Search for the cell housing the specified text and yield its [x, y] center coordinate. 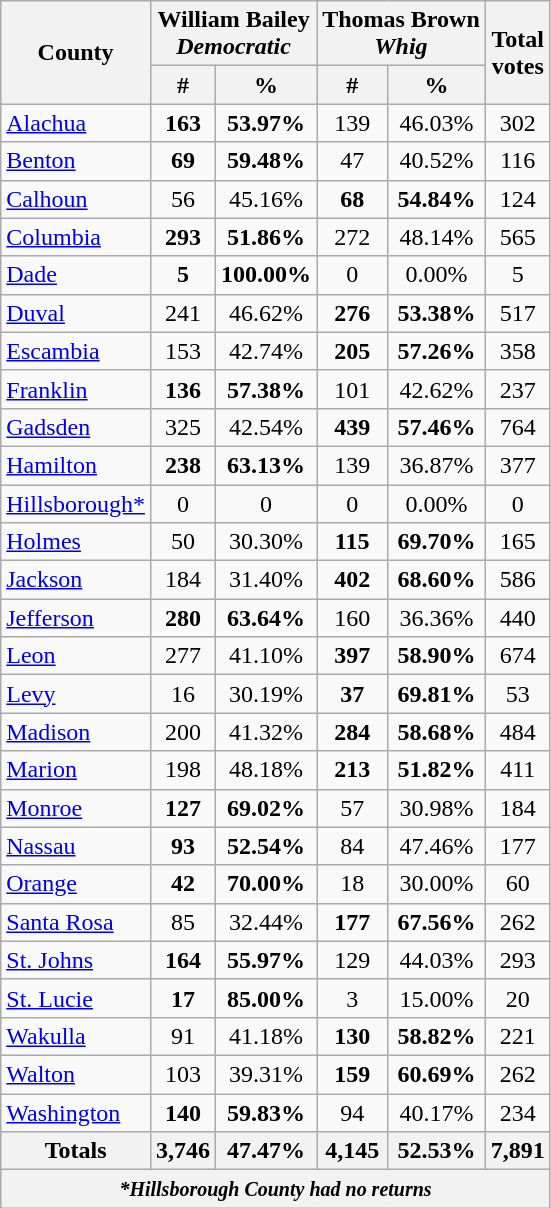
40.52% [436, 161]
586 [518, 580]
103 [182, 1074]
284 [352, 732]
93 [182, 846]
63.13% [266, 465]
4,145 [352, 1151]
41.32% [266, 732]
58.90% [436, 656]
41.18% [266, 1036]
3,746 [182, 1151]
18 [352, 884]
48.14% [436, 237]
57.26% [436, 351]
59.83% [266, 1113]
69 [182, 161]
Orange [76, 884]
47.46% [436, 846]
56 [182, 199]
85.00% [266, 998]
101 [352, 389]
69.70% [436, 542]
277 [182, 656]
200 [182, 732]
54.84% [436, 199]
674 [518, 656]
53.38% [436, 313]
46.03% [436, 123]
Jefferson [76, 618]
Franklin [76, 389]
325 [182, 427]
32.44% [266, 922]
Washington [76, 1113]
85 [182, 922]
Walton [76, 1074]
237 [518, 389]
Marion [76, 770]
59.48% [266, 161]
William BaileyDemocratic [233, 34]
205 [352, 351]
53 [518, 694]
Alachua [76, 123]
52.53% [436, 1151]
159 [352, 1074]
47 [352, 161]
County [76, 52]
15.00% [436, 998]
129 [352, 960]
70.00% [266, 884]
30.19% [266, 694]
136 [182, 389]
63.64% [266, 618]
115 [352, 542]
94 [352, 1113]
164 [182, 960]
127 [182, 808]
Wakulla [76, 1036]
48.18% [266, 770]
280 [182, 618]
234 [518, 1113]
Totals [76, 1151]
517 [518, 313]
53.97% [266, 123]
165 [518, 542]
37 [352, 694]
31.40% [266, 580]
Holmes [76, 542]
16 [182, 694]
140 [182, 1113]
402 [352, 580]
3 [352, 998]
36.36% [436, 618]
Dade [76, 275]
58.68% [436, 732]
153 [182, 351]
Thomas BrownWhig [402, 34]
163 [182, 123]
20 [518, 998]
Escambia [76, 351]
69.81% [436, 694]
51.82% [436, 770]
50 [182, 542]
30.30% [266, 542]
58.82% [436, 1036]
440 [518, 618]
Hamilton [76, 465]
565 [518, 237]
100.00% [266, 275]
69.02% [266, 808]
124 [518, 199]
484 [518, 732]
238 [182, 465]
411 [518, 770]
377 [518, 465]
764 [518, 427]
42.54% [266, 427]
46.62% [266, 313]
55.97% [266, 960]
276 [352, 313]
Madison [76, 732]
42.74% [266, 351]
51.86% [266, 237]
47.47% [266, 1151]
198 [182, 770]
Levy [76, 694]
7,891 [518, 1151]
60.69% [436, 1074]
Columbia [76, 237]
84 [352, 846]
358 [518, 351]
91 [182, 1036]
41.10% [266, 656]
30.00% [436, 884]
Hillsborough* [76, 503]
116 [518, 161]
Leon [76, 656]
Calhoun [76, 199]
*Hillsborough County had no returns [276, 1189]
Monroe [76, 808]
40.17% [436, 1113]
39.31% [266, 1074]
Nassau [76, 846]
42.62% [436, 389]
302 [518, 123]
57.46% [436, 427]
60 [518, 884]
St. Johns [76, 960]
Jackson [76, 580]
Benton [76, 161]
221 [518, 1036]
68.60% [436, 580]
17 [182, 998]
57.38% [266, 389]
St. Lucie [76, 998]
213 [352, 770]
52.54% [266, 846]
241 [182, 313]
160 [352, 618]
Totalvotes [518, 52]
397 [352, 656]
439 [352, 427]
30.98% [436, 808]
44.03% [436, 960]
68 [352, 199]
36.87% [436, 465]
42 [182, 884]
Duval [76, 313]
272 [352, 237]
Gadsden [76, 427]
57 [352, 808]
130 [352, 1036]
67.56% [436, 922]
45.16% [266, 199]
Santa Rosa [76, 922]
